Determine the [x, y] coordinate at the center of the cell enclosing the given text.  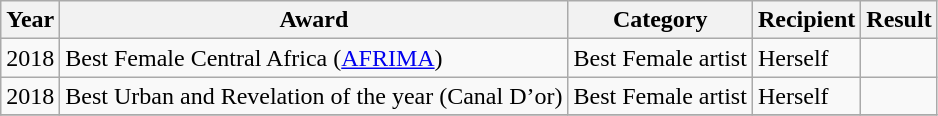
Category [660, 20]
Best Female Central Africa (AFRIMA) [314, 58]
Year [30, 20]
Recipient [806, 20]
Result [899, 20]
Award [314, 20]
Best Urban and Revelation of the year (Canal D’or) [314, 96]
